Search for the cell housing the specified text and yield its [X, Y] center coordinate. 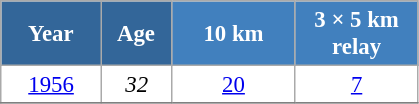
3 × 5 km relay [356, 34]
Year [52, 34]
7 [356, 85]
10 km [234, 34]
Age [136, 34]
1956 [52, 85]
32 [136, 85]
20 [234, 85]
